Output the (x, y) coordinate of the center of the cell containing the given text.  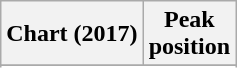
Peak position (189, 34)
Chart (2017) (72, 34)
